Extract the [x, y] coordinate from the center of the cell holding the provided text.  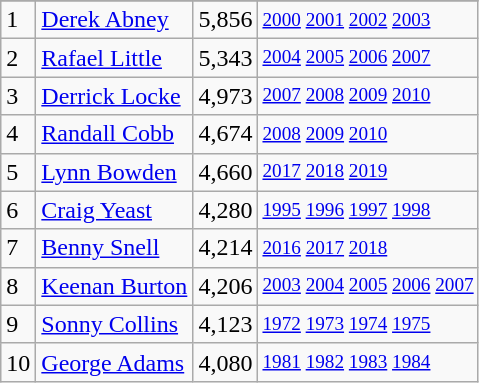
4,080 [226, 362]
4,214 [226, 248]
Rafael Little [114, 58]
Sonny Collins [114, 324]
4,280 [226, 210]
Derrick Locke [114, 96]
6 [18, 210]
Benny Snell [114, 248]
1981 1982 1983 1984 [368, 362]
George Adams [114, 362]
7 [18, 248]
4,674 [226, 134]
2 [18, 58]
2003 2004 2005 2006 2007 [368, 286]
4,973 [226, 96]
4,206 [226, 286]
5 [18, 172]
3 [18, 96]
Craig Yeast [114, 210]
10 [18, 362]
5,856 [226, 20]
2000 2001 2002 2003 [368, 20]
4 [18, 134]
Derek Abney [114, 20]
8 [18, 286]
Keenan Burton [114, 286]
2008 2009 2010 [368, 134]
5,343 [226, 58]
Randall Cobb [114, 134]
2016 2017 2018 [368, 248]
1995 1996 1997 1998 [368, 210]
4,123 [226, 324]
Lynn Bowden [114, 172]
1 [18, 20]
2017 2018 2019 [368, 172]
9 [18, 324]
1972 1973 1974 1975 [368, 324]
4,660 [226, 172]
2004 2005 2006 2007 [368, 58]
2007 2008 2009 2010 [368, 96]
